Determine the [X, Y] coordinate at the center of the cell enclosing the given text.  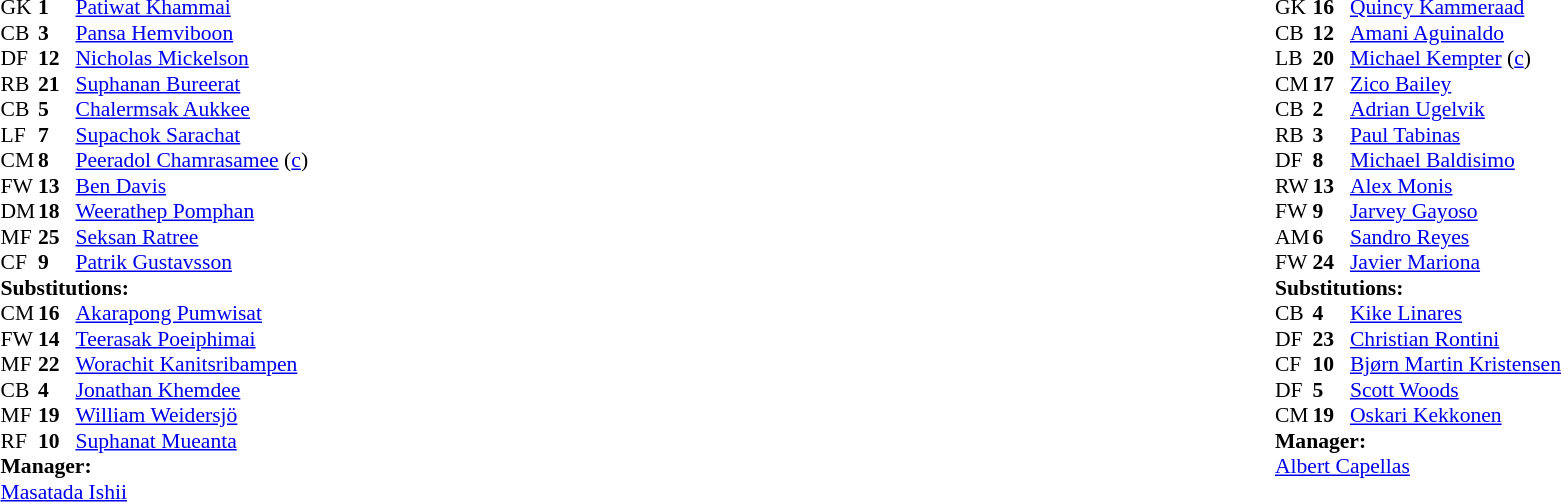
Teerasak Poeiphimai [192, 339]
Nicholas Mickelson [192, 59]
25 [57, 237]
21 [57, 84]
17 [1331, 84]
Worachit Kanitsribampen [192, 365]
22 [57, 365]
Jarvey Gayoso [1456, 211]
Michael Baldisimo [1456, 161]
Suphanat Mueanta [192, 441]
Supachok Sarachat [192, 135]
6 [1331, 237]
Suphanan Bureerat [192, 84]
William Weidersjö [192, 415]
Pansa Hemviboon [192, 33]
Jonathan Khemdee [192, 390]
Weerathep Pomphan [192, 211]
23 [1331, 339]
Ben Davis [192, 186]
Kike Linares [1456, 313]
Albert Capellas [1418, 467]
Zico Bailey [1456, 84]
Christian Rontini [1456, 339]
18 [57, 211]
Scott Woods [1456, 390]
Amani Aguinaldo [1456, 33]
Peeradol Chamrasamee (c) [192, 161]
LB [1294, 59]
Michael Kempter (c) [1456, 59]
2 [1331, 109]
Javier Mariona [1456, 263]
7 [57, 135]
Adrian Ugelvik [1456, 109]
Oskari Kekkonen [1456, 415]
DM [19, 211]
Akarapong Pumwisat [192, 313]
20 [1331, 59]
Alex Monis [1456, 186]
Paul Tabinas [1456, 135]
LF [19, 135]
Chalermsak Aukkee [192, 109]
Seksan Ratree [192, 237]
Bjørn Martin Kristensen [1456, 365]
24 [1331, 263]
RW [1294, 186]
16 [57, 313]
Sandro Reyes [1456, 237]
RF [19, 441]
14 [57, 339]
Patrik Gustavsson [192, 263]
AM [1294, 237]
